Pinpoint the cell where the given text exists, returning its (X, Y) midpoint coordinate. 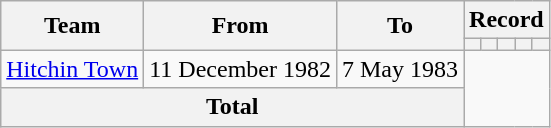
Team (72, 26)
11 December 1982 (240, 69)
From (240, 26)
To (400, 26)
Record (507, 20)
Total (232, 107)
Hitchin Town (72, 69)
7 May 1983 (400, 69)
